Detect which cell encompasses the target text, then output its [x, y] center coordinate. 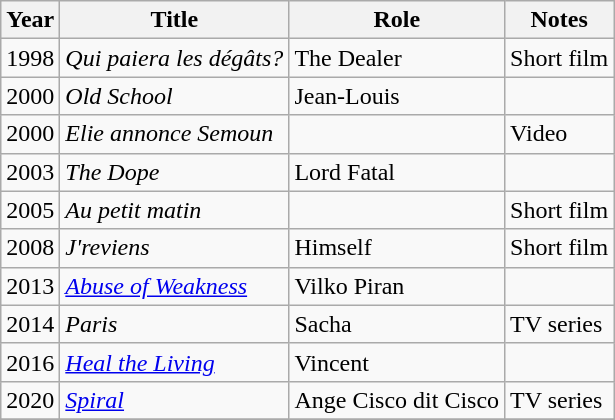
Year [30, 20]
Himself [397, 248]
Heal the Living [174, 362]
Qui paiera les dégâts? [174, 58]
Vincent [397, 362]
The Dealer [397, 58]
Role [397, 20]
J'reviens [174, 248]
Ange Cisco dit Cisco [397, 400]
Old School [174, 96]
Spiral [174, 400]
2003 [30, 172]
Title [174, 20]
2013 [30, 286]
2014 [30, 324]
Elie annonce Semoun [174, 134]
2016 [30, 362]
2008 [30, 248]
The Dope [174, 172]
Vilko Piran [397, 286]
Notes [560, 20]
Sacha [397, 324]
2020 [30, 400]
Lord Fatal [397, 172]
Jean-Louis [397, 96]
1998 [30, 58]
Abuse of Weakness [174, 286]
Video [560, 134]
2005 [30, 210]
Au petit matin [174, 210]
Paris [174, 324]
